Provide the (X, Y) coordinate of the cell's center where the given text is located.  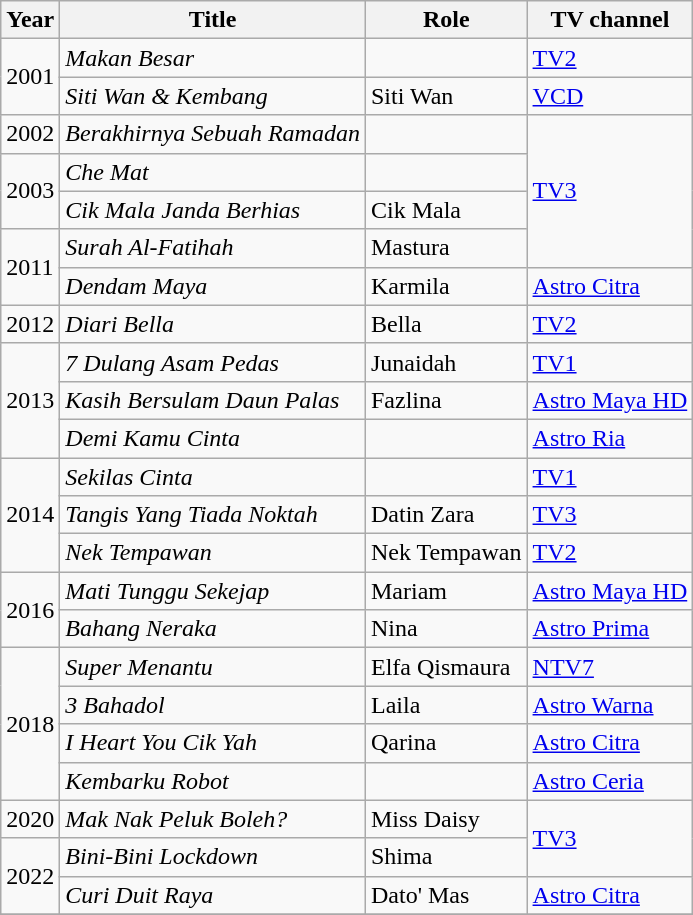
Elfa Qismaura (446, 667)
VCD (610, 96)
Datin Zara (446, 515)
Astro Prima (610, 629)
Shima (446, 857)
Bella (446, 324)
TV channel (610, 20)
Cik Mala (446, 210)
2022 (30, 876)
Qarina (446, 743)
2013 (30, 400)
Berakhirnya Sebuah Ramadan (213, 134)
Mati Tunggu Sekejap (213, 591)
Mariam (446, 591)
Year (30, 20)
Fazlina (446, 400)
Nina (446, 629)
Karmila (446, 286)
Kembarku Robot (213, 781)
Bahang Neraka (213, 629)
2001 (30, 77)
Title (213, 20)
Curi Duit Raya (213, 895)
Junaidah (446, 362)
Cik Mala Janda Berhias (213, 210)
Mak Nak Peluk Boleh? (213, 819)
I Heart You Cik Yah (213, 743)
Diari Bella (213, 324)
NTV7 (610, 667)
Makan Besar (213, 58)
2014 (30, 515)
Miss Daisy (446, 819)
Tangis Yang Tiada Noktah (213, 515)
7 Dulang Asam Pedas (213, 362)
Siti Wan & Kembang (213, 96)
2020 (30, 819)
Role (446, 20)
Kasih Bersulam Daun Palas (213, 400)
2018 (30, 724)
Siti Wan (446, 96)
2016 (30, 610)
2012 (30, 324)
2003 (30, 191)
Mastura (446, 248)
Dendam Maya (213, 286)
2011 (30, 267)
Bini-Bini Lockdown (213, 857)
Super Menantu (213, 667)
Astro Ceria (610, 781)
2002 (30, 134)
Che Mat (213, 172)
Astro Warna (610, 705)
Sekilas Cinta (213, 477)
Dato' Mas (446, 895)
Demi Kamu Cinta (213, 438)
Laila (446, 705)
3 Bahadol (213, 705)
Surah Al-Fatihah (213, 248)
Astro Ria (610, 438)
